For the text-containing cell, return its midpoint in (x, y) coordinate format. 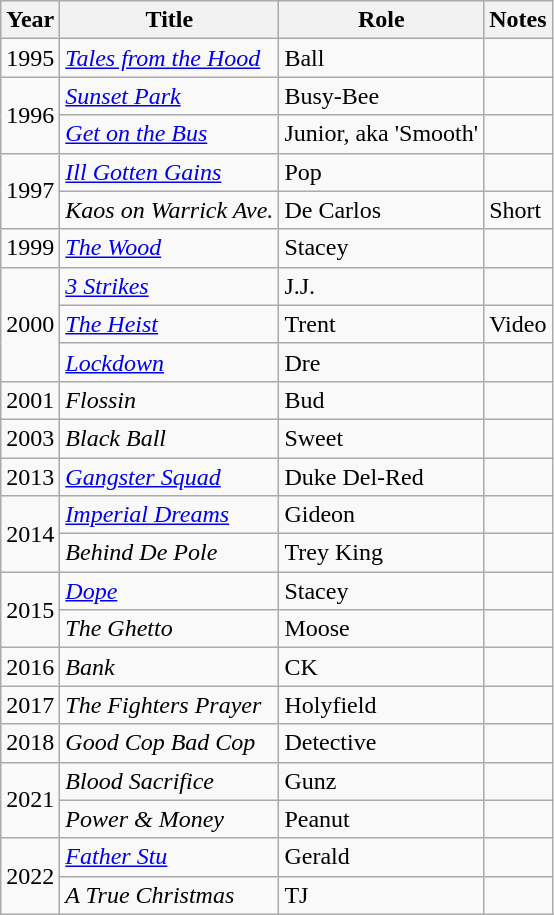
2013 (30, 477)
Ill Gotten Gains (170, 172)
CK (382, 667)
Lockdown (170, 362)
Peanut (382, 819)
1995 (30, 58)
Bud (382, 400)
A True Christmas (170, 895)
Get on the Bus (170, 134)
The Wood (170, 248)
Black Ball (170, 438)
Pop (382, 172)
Blood Sacrifice (170, 781)
Sunset Park (170, 96)
2016 (30, 667)
Dre (382, 362)
2014 (30, 534)
Title (170, 20)
Ball (382, 58)
Father Stu (170, 857)
Power & Money (170, 819)
Moose (382, 629)
2015 (30, 610)
J.J. (382, 286)
Busy-Bee (382, 96)
2001 (30, 400)
1997 (30, 191)
Imperial Dreams (170, 515)
2022 (30, 876)
Dope (170, 591)
Short (518, 210)
De Carlos (382, 210)
Trent (382, 324)
Behind De Pole (170, 553)
Notes (518, 20)
1996 (30, 115)
The Heist (170, 324)
Good Cop Bad Cop (170, 743)
Duke Del-Red (382, 477)
The Fighters Prayer (170, 705)
2000 (30, 324)
Detective (382, 743)
2017 (30, 705)
Gangster Squad (170, 477)
Year (30, 20)
3 Strikes (170, 286)
Role (382, 20)
Bank (170, 667)
Gunz (382, 781)
Video (518, 324)
2021 (30, 800)
TJ (382, 895)
Sweet (382, 438)
Flossin (170, 400)
Tales from the Hood (170, 58)
2018 (30, 743)
2003 (30, 438)
Gideon (382, 515)
1999 (30, 248)
The Ghetto (170, 629)
Junior, aka 'Smooth' (382, 134)
Holyfield (382, 705)
Gerald (382, 857)
Kaos on Warrick Ave. (170, 210)
Trey King (382, 553)
